Determine the [X, Y] coordinate at the center of the cell enclosing the given text.  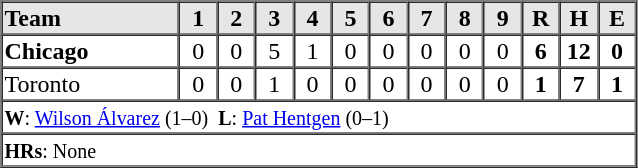
12 [579, 50]
4 [312, 18]
3 [274, 18]
9 [503, 18]
Toronto [91, 84]
Team [91, 18]
H [579, 18]
8 [465, 18]
HRs: None [319, 150]
R [541, 18]
E [617, 18]
W: Wilson Álvarez (1–0) L: Pat Hentgen (0–1) [319, 116]
Chicago [91, 50]
2 [236, 18]
